For the text-containing cell, return its midpoint in (x, y) coordinate format. 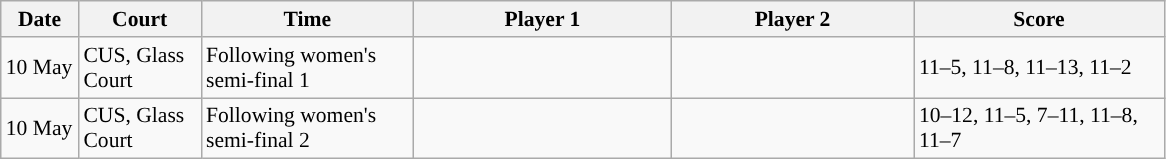
10–12, 11–5, 7–11, 11–8, 11–7 (1039, 128)
11–5, 11–8, 11–13, 11–2 (1039, 68)
Player 2 (792, 19)
Following women's semi-final 1 (308, 68)
Following women's semi-final 2 (308, 128)
Score (1039, 19)
Time (308, 19)
Player 1 (543, 19)
Court (140, 19)
Date (40, 19)
